Provide the [x, y] coordinate of the cell's center where the given text is located.  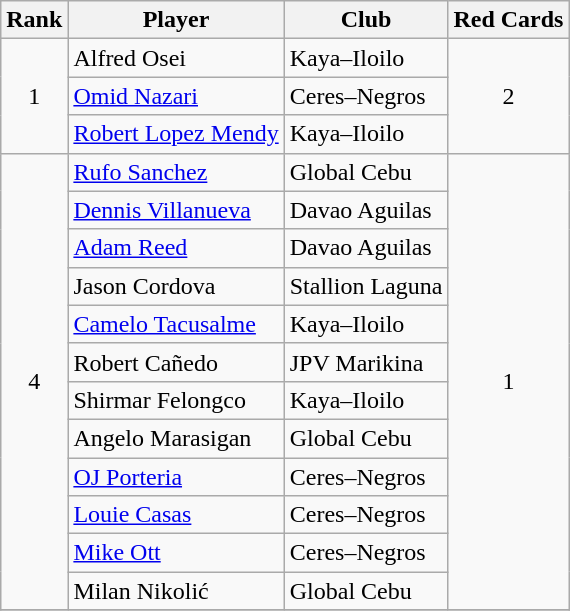
Club [366, 20]
JPV Marikina [366, 362]
Omid Nazari [176, 96]
OJ Porteria [176, 477]
Adam Reed [176, 248]
Milan Nikolić [176, 591]
Rank [34, 20]
Stallion Laguna [366, 286]
Jason Cordova [176, 286]
Robert Cañedo [176, 362]
Angelo Marasigan [176, 438]
Camelo Tacusalme [176, 324]
4 [34, 382]
Rufo Sanchez [176, 172]
Player [176, 20]
Shirmar Felongco [176, 400]
Mike Ott [176, 553]
2 [508, 96]
Dennis Villanueva [176, 210]
Robert Lopez Mendy [176, 134]
Louie Casas [176, 515]
Red Cards [508, 20]
Alfred Osei [176, 58]
